Detect which cell encompasses the target text, then output its (x, y) center coordinate. 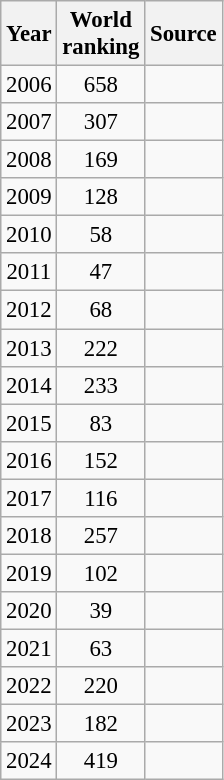
63 (101, 648)
2020 (29, 611)
419 (101, 761)
658 (101, 85)
47 (101, 273)
257 (101, 536)
220 (101, 686)
233 (101, 385)
116 (101, 498)
2006 (29, 85)
2014 (29, 385)
39 (101, 611)
2024 (29, 761)
2008 (29, 160)
2023 (29, 724)
222 (101, 348)
2009 (29, 197)
58 (101, 235)
2012 (29, 310)
128 (101, 197)
68 (101, 310)
2010 (29, 235)
2021 (29, 648)
2007 (29, 122)
152 (101, 460)
102 (101, 573)
Year (29, 34)
2013 (29, 348)
2018 (29, 536)
83 (101, 423)
2016 (29, 460)
2015 (29, 423)
Worldranking (101, 34)
182 (101, 724)
2022 (29, 686)
2019 (29, 573)
2011 (29, 273)
307 (101, 122)
2017 (29, 498)
Source (184, 34)
169 (101, 160)
